Detect which cell encompasses the target text, then output its (X, Y) center coordinate. 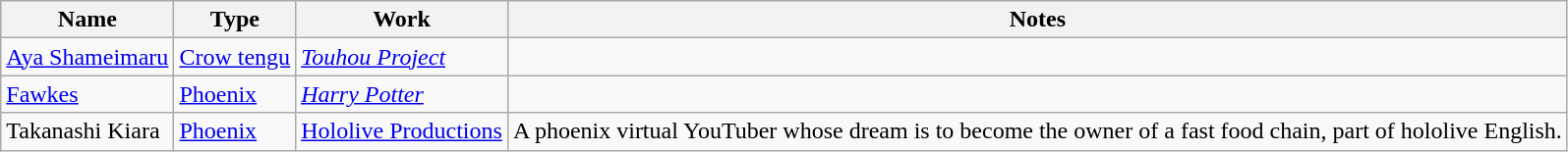
Type (235, 20)
Aya Shameimaru (87, 57)
Harry Potter (402, 94)
A phoenix virtual YouTuber whose dream is to become the owner of a fast food chain, part of hololive English. (1037, 131)
Touhou Project (402, 57)
Work (402, 20)
Crow tengu (235, 57)
Hololive Productions (402, 131)
Takanashi Kiara (87, 131)
Fawkes (87, 94)
Name (87, 20)
Notes (1037, 20)
